From the cell containing the given text, extract its center point as [x, y] coordinate. 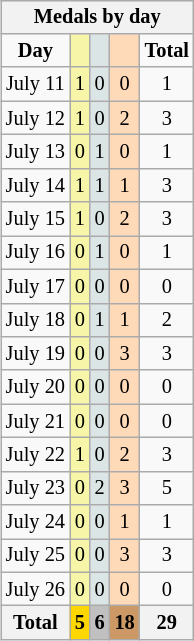
July 25 [36, 556]
July 26 [36, 589]
July 14 [36, 185]
July 17 [36, 286]
Medals by day [98, 17]
July 23 [36, 488]
July 21 [36, 421]
July 18 [36, 320]
July 24 [36, 522]
Day [36, 51]
July 20 [36, 387]
July 22 [36, 455]
6 [100, 623]
July 16 [36, 253]
July 15 [36, 219]
29 [167, 623]
July 19 [36, 354]
July 13 [36, 152]
July 11 [36, 84]
July 12 [36, 118]
18 [125, 623]
